Detect which cell encompasses the target text, then output its (x, y) center coordinate. 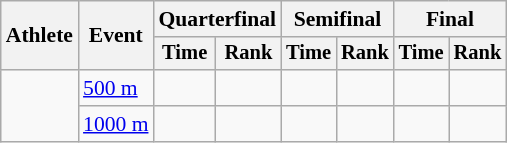
Event (116, 36)
Athlete (40, 36)
500 m (116, 88)
Semifinal (337, 19)
Quarterfinal (218, 19)
Final (450, 19)
1000 m (116, 124)
